Return [X, Y] of the center of cell containing provided text 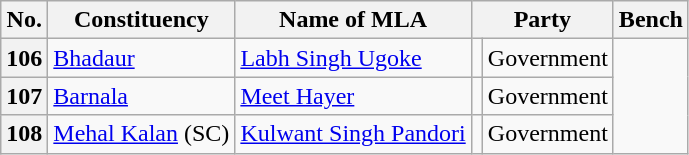
Bench [650, 20]
Party [542, 20]
108 [24, 134]
Labh Singh Ugoke [353, 58]
106 [24, 58]
Meet Hayer [353, 96]
No. [24, 20]
Mehal Kalan (SC) [142, 134]
Kulwant Singh Pandori [353, 134]
Constituency [142, 20]
Barnala [142, 96]
107 [24, 96]
Name of MLA [353, 20]
Bhadaur [142, 58]
